Determine the [x, y] coordinate at the center of the cell enclosing the given text.  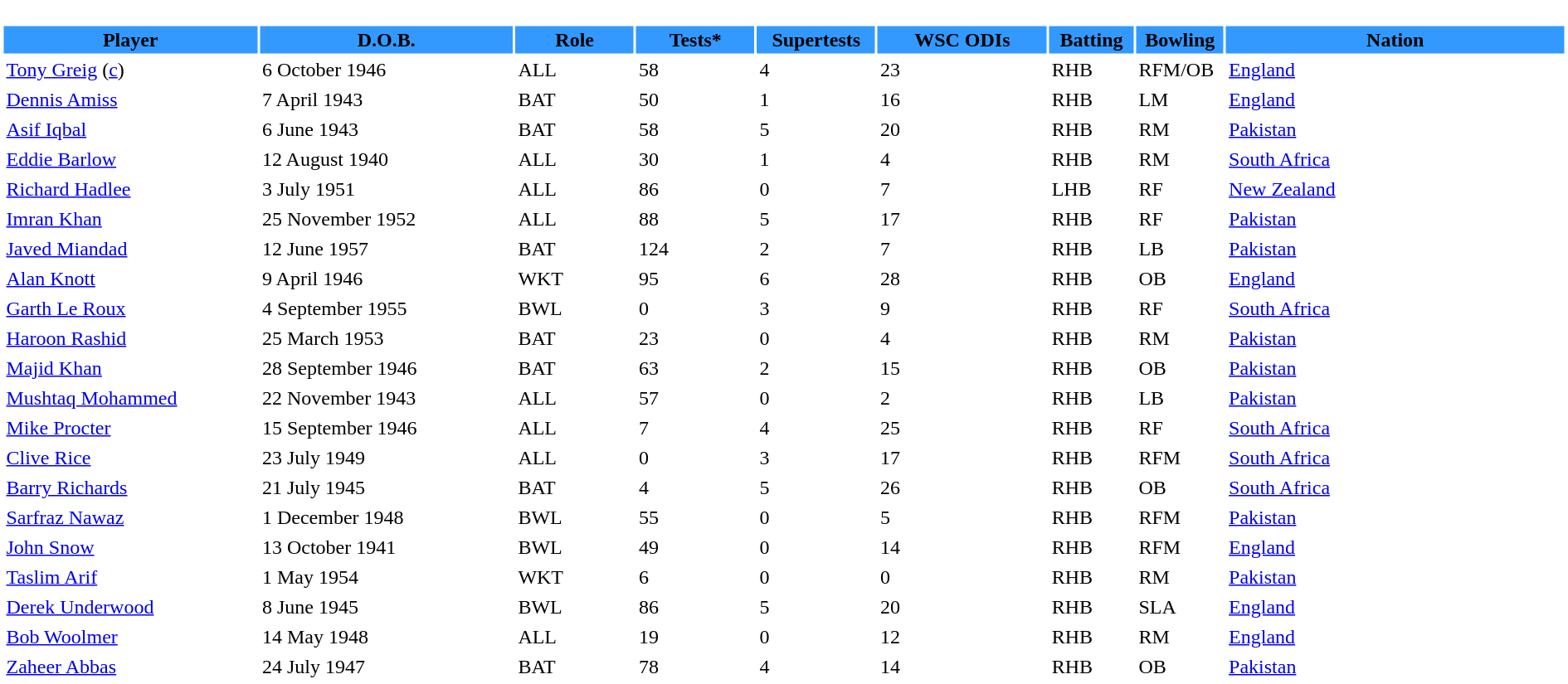
9 April 1946 [387, 279]
55 [695, 517]
1 May 1954 [387, 577]
12 June 1957 [387, 249]
Bowling [1180, 40]
7 April 1943 [387, 99]
Barry Richards [129, 488]
21 July 1945 [387, 488]
25 [962, 428]
26 [962, 488]
12 August 1940 [387, 159]
Eddie Barlow [129, 159]
Zaheer Abbas [129, 667]
14 May 1948 [387, 637]
Imran Khan [129, 219]
6 June 1943 [387, 129]
Clive Rice [129, 458]
D.O.B. [387, 40]
Mushtaq Mohammed [129, 398]
6 October 1946 [387, 70]
Batting [1092, 40]
Asif Iqbal [129, 129]
Dennis Amiss [129, 99]
25 November 1952 [387, 219]
63 [695, 368]
Sarfraz Nawaz [129, 517]
50 [695, 99]
1 December 1948 [387, 517]
25 March 1953 [387, 338]
RFM/OB [1180, 70]
Bob Woolmer [129, 637]
49 [695, 547]
22 November 1943 [387, 398]
15 [962, 368]
30 [695, 159]
78 [695, 667]
Taslim Arif [129, 577]
24 July 1947 [387, 667]
Tony Greig (c) [129, 70]
Tests* [695, 40]
WSC ODIs [962, 40]
Haroon Rashid [129, 338]
57 [695, 398]
4 September 1955 [387, 308]
LHB [1092, 189]
Alan Knott [129, 279]
Nation [1395, 40]
124 [695, 249]
Mike Procter [129, 428]
John Snow [129, 547]
88 [695, 219]
28 September 1946 [387, 368]
New Zealand [1395, 189]
Garth Le Roux [129, 308]
3 July 1951 [387, 189]
13 October 1941 [387, 547]
Supertests [816, 40]
9 [962, 308]
SLA [1180, 607]
LM [1180, 99]
Javed Miandad [129, 249]
16 [962, 99]
95 [695, 279]
23 July 1949 [387, 458]
Majid Khan [129, 368]
15 September 1946 [387, 428]
28 [962, 279]
8 June 1945 [387, 607]
19 [695, 637]
12 [962, 637]
Role [574, 40]
Richard Hadlee [129, 189]
Derek Underwood [129, 607]
Player [129, 40]
